Output the (x, y) coordinate of the center of the cell containing the given text.  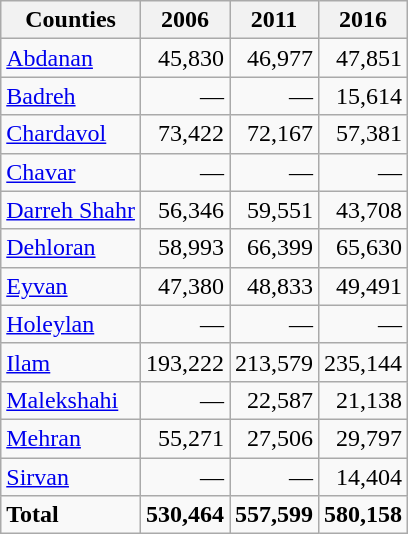
Chardavol (71, 134)
29,797 (364, 438)
Ilam (71, 362)
Holeylan (71, 324)
Dehloran (71, 248)
56,346 (184, 210)
193,222 (184, 362)
47,851 (364, 58)
73,422 (184, 134)
49,491 (364, 286)
15,614 (364, 96)
2016 (364, 20)
2006 (184, 20)
Chavar (71, 172)
47,380 (184, 286)
21,138 (364, 400)
Darreh Shahr (71, 210)
Badreh (71, 96)
Eyvan (71, 286)
213,579 (274, 362)
235,144 (364, 362)
14,404 (364, 477)
48,833 (274, 286)
Mehran (71, 438)
43,708 (364, 210)
27,506 (274, 438)
2011 (274, 20)
Abdanan (71, 58)
530,464 (184, 515)
58,993 (184, 248)
Counties (71, 20)
59,551 (274, 210)
Total (71, 515)
72,167 (274, 134)
65,630 (364, 248)
Malekshahi (71, 400)
66,399 (274, 248)
22,587 (274, 400)
57,381 (364, 134)
557,599 (274, 515)
46,977 (274, 58)
55,271 (184, 438)
Sirvan (71, 477)
45,830 (184, 58)
580,158 (364, 515)
